Extract the [x, y] coordinate from the center of the cell holding the provided text.  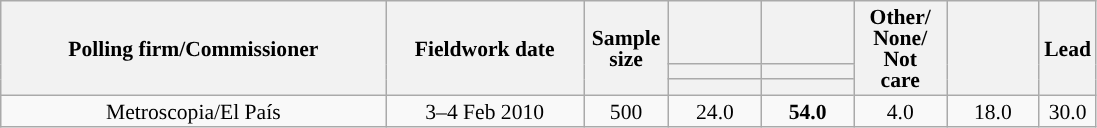
30.0 [1068, 110]
4.0 [900, 110]
500 [626, 110]
Metroscopia/El País [194, 110]
Other/None/Notcare [900, 48]
Polling firm/Commissioner [194, 48]
54.0 [808, 110]
24.0 [716, 110]
Sample size [626, 48]
Lead [1068, 48]
3–4 Feb 2010 [485, 110]
Fieldwork date [485, 48]
18.0 [992, 110]
